Detect which cell encompasses the target text, then output its [x, y] center coordinate. 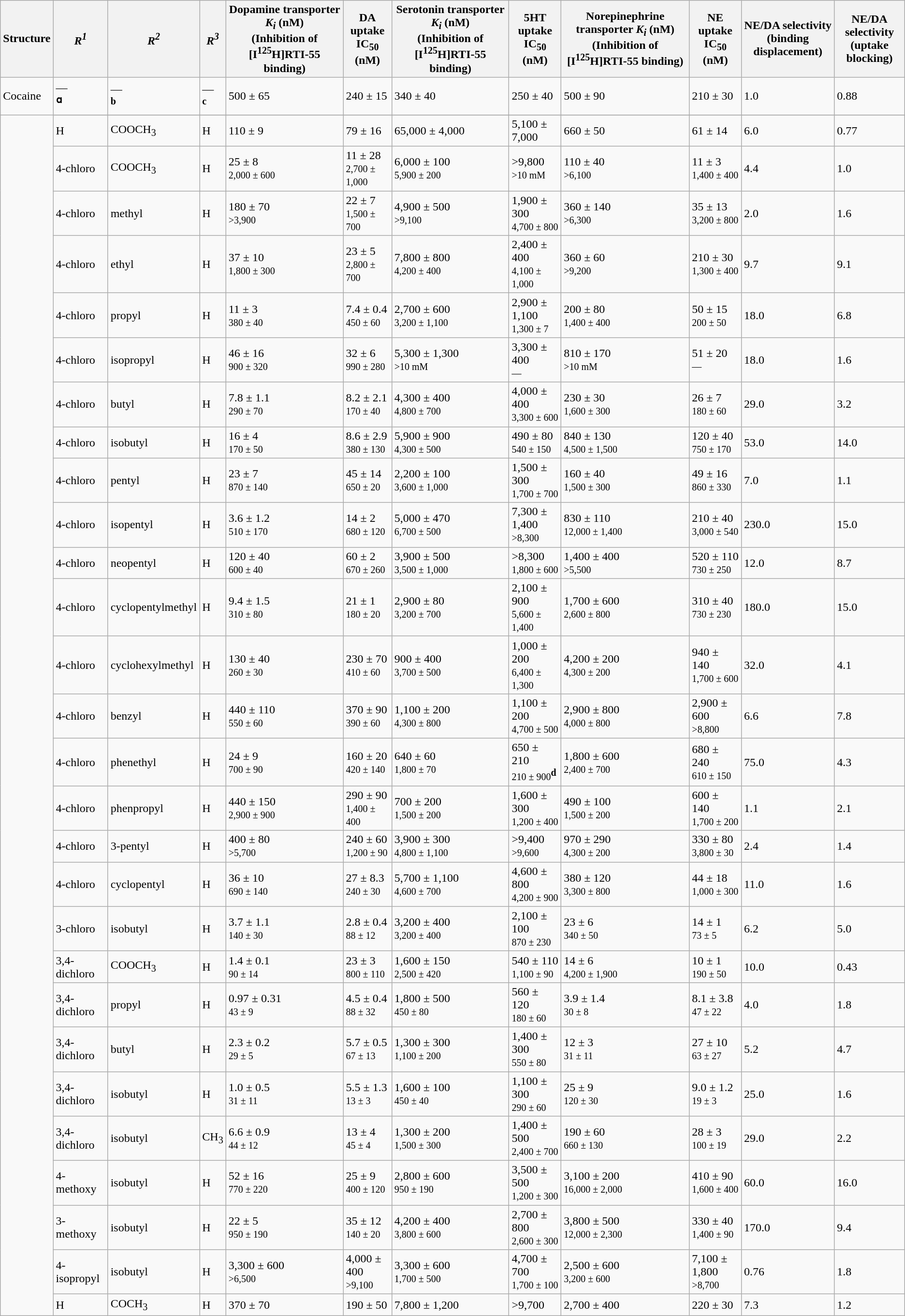
4.4 [788, 169]
11 ± 282,700 ± 1,000 [367, 169]
14 ± 64,200 ± 1,900 [626, 966]
5,700 ± 1,1004,600 ± 700 [451, 884]
3,200 ± 4003,200 ± 400 [451, 929]
1,300 ± 3001,100 ± 200 [451, 1049]
1,400 ± 300550 ± 80 [535, 1049]
1,100 ± 2004,300 ± 800 [451, 716]
370 ± 70 [284, 1305]
Norepinephrine transporter Ki (nM)(Inhibition of [I125H]RTI-55 binding) [626, 39]
4.3 [869, 762]
680 ± 240610 ± 150 [715, 762]
4.1 [869, 665]
26 ± 7180 ± 60 [715, 404]
cyclopentylmethyl [154, 607]
360 ± 60>9,200 [626, 264]
COCH3 [154, 1305]
1,300 ± 2001,500 ± 300 [451, 1139]
5.5 ± 1.313 ± 3 [367, 1094]
benzyl [154, 716]
5.0 [869, 929]
2.8 ± 0.488 ± 12 [367, 929]
23 ± 6340 ± 50 [626, 929]
1.4 ± 0.190 ± 14 [284, 966]
5,300 ± 1,300>10 mM [451, 360]
7,300 ± 1,400>8,300 [535, 525]
11 ± 31,400 ± 400 [715, 169]
330 ± 401,400 ± 90 [715, 1227]
3.9 ± 1.430 ± 8 [626, 1005]
3-chloro [80, 929]
2,800 ± 600950 ± 190 [451, 1183]
2.3 ± 0.229 ± 5 [284, 1049]
9.0 ± 1.219 ± 3 [715, 1094]
27 ± 8.3240 ± 30 [367, 884]
CH3 [213, 1139]
53.0 [788, 442]
5,000 ± 4706,700 ± 500 [451, 525]
7.3 [788, 1305]
4.0 [788, 1005]
4,000 ± 400>9,100 [367, 1272]
52 ± 16770 ± 220 [284, 1183]
6.8 [869, 315]
190 ± 50 [367, 1305]
160 ± 401,500 ± 300 [626, 480]
36 ± 10690 ± 140 [284, 884]
—b [154, 96]
46 ± 16900 ± 320 [284, 360]
phenpropyl [154, 808]
3,100 ± 20016,000 ± 2,000 [626, 1183]
5,100 ± 7,000 [535, 131]
8.6 ± 2.9380 ± 130 [367, 442]
940 ± 1401,700 ± 600 [715, 665]
14 ± 2680 ± 120 [367, 525]
2,700 ± 400 [626, 1305]
isopentyl [154, 525]
1,600 ± 1502,500 ± 420 [451, 966]
75.0 [788, 762]
60 ± 2670 ± 260 [367, 563]
110 ± 40>6,100 [626, 169]
3-pentyl [154, 846]
240 ± 15 [367, 96]
25 ± 82,000 ± 600 [284, 169]
2,400 ± 4004,100 ± 1,000 [535, 264]
1,400 ± 400>5,500 [626, 563]
79 ± 16 [367, 131]
440 ± 110550 ± 60 [284, 716]
3.2 [869, 404]
830 ± 11012,000 ± 1,400 [626, 525]
1,500 ± 3001,700 ± 700 [535, 480]
3,900 ± 3004,800 ± 1,100 [451, 846]
Serotonin transporter Ki (nM)(Inhibition of [I125H]RTI-55 binding) [451, 39]
11 ± 3380 ± 40 [284, 315]
1,800 ± 6002,400 ± 700 [626, 762]
R3 [213, 39]
2,200 ± 1003,600 ± 1,000 [451, 480]
51 ± 20— [715, 360]
4,700 ± 7001,700 ± 100 [535, 1272]
>9,700 [535, 1305]
37 ± 101,800 ± 300 [284, 264]
210 ± 403,000 ± 540 [715, 525]
pentyl [154, 480]
230.0 [788, 525]
7.8 [869, 716]
23 ± 3800 ± 110 [367, 966]
44 ± 181,000 ± 300 [715, 884]
2,900 ± 1,1001,300 ± 7 [535, 315]
210 ± 30 [715, 96]
490 ± 80540 ± 150 [535, 442]
7.8 ± 1.1290 ± 70 [284, 404]
1.0 ± 0.531 ± 11 [284, 1094]
35 ± 133,200 ± 800 [715, 213]
0.97 ± 0.3143 ± 9 [284, 1005]
8.1 ± 3.847 ± 22 [715, 1005]
22 ± 5950 ± 190 [284, 1227]
2,900 ± 803,200 ± 700 [451, 607]
6.2 [788, 929]
1.4 [869, 846]
60.0 [788, 1183]
500 ± 65 [284, 96]
120 ± 40750 ± 170 [715, 442]
190 ± 60660 ± 130 [626, 1139]
4,200 ± 2004,300 ± 200 [626, 665]
25.0 [788, 1094]
8.7 [869, 563]
130 ± 40260 ± 30 [284, 665]
410 ± 901,600 ± 400 [715, 1183]
6.6 ± 0.944 ± 12 [284, 1139]
2,100 ± 9005,600 ± 1,400 [535, 607]
1,600 ± 3001,200 ± 400 [535, 808]
2,500 ± 6003,200 ± 600 [626, 1272]
65,000 ± 4,000 [451, 131]
1.2 [869, 1305]
50 ± 15200 ± 50 [715, 315]
170.0 [788, 1227]
400 ± 80>5,700 [284, 846]
Structure [27, 39]
21 ± 1180 ± 20 [367, 607]
24 ± 9700 ± 90 [284, 762]
380 ± 1203,300 ± 800 [626, 884]
110 ± 9 [284, 131]
240 ± 601,200 ± 90 [367, 846]
4,000 ± 4003,300 ± 600 [535, 404]
>8,3001,800 ± 600 [535, 563]
520 ± 110730 ± 250 [715, 563]
28 ± 3100 ± 19 [715, 1139]
2.0 [788, 213]
NE/DA selectivity(binding displacement) [788, 39]
4,600 ± 8004,200 ± 900 [535, 884]
cyclohexylmethyl [154, 665]
ethyl [154, 264]
2,100 ± 100870 ± 230 [535, 929]
—c [213, 96]
DA uptakeIC50 (nM) [367, 39]
2,900 ± 8004,000 ± 800 [626, 716]
5.7 ± 0.567 ± 13 [367, 1049]
phenethyl [154, 762]
1,700 ± 6002,600 ± 800 [626, 607]
isopropyl [154, 360]
5.2 [788, 1049]
1,100 ± 300290 ± 60 [535, 1094]
4-methoxy [80, 1183]
32 ± 6990 ± 280 [367, 360]
810 ± 170>10 mM [626, 360]
9.4 ± 1.5310 ± 80 [284, 607]
3.6 ± 1.2510 ± 170 [284, 525]
660 ± 50 [626, 131]
360 ± 140>6,300 [626, 213]
160 ± 20420 ± 140 [367, 762]
2.1 [869, 808]
4,900 ± 500>9,100 [451, 213]
25 ± 9400 ± 120 [367, 1183]
11.0 [788, 884]
3.7 ± 1.1140 ± 30 [284, 929]
61 ± 14 [715, 131]
310 ± 40730 ± 230 [715, 607]
45 ± 14650 ± 20 [367, 480]
7,800 ± 1,200 [451, 1305]
180.0 [788, 607]
3,300 ± 400— [535, 360]
220 ± 30 [715, 1305]
14.0 [869, 442]
8.2 ± 2.1170 ± 40 [367, 404]
2,700 ± 8002,600 ± 300 [535, 1227]
35 ± 12140 ± 20 [367, 1227]
1,000 ± 2006,400 ± 1,300 [535, 665]
>9,400>9,600 [535, 846]
10 ± 1190 ± 50 [715, 966]
12 ± 331 ± 11 [626, 1049]
3-methoxy [80, 1227]
9.4 [869, 1227]
neopentyl [154, 563]
210 ± 301,300 ± 400 [715, 264]
2.2 [869, 1139]
370 ± 90390 ± 60 [367, 716]
700 ± 2001,500 ± 200 [451, 808]
R1 [80, 39]
NE uptakeIC50 (nM) [715, 39]
600 ± 1401,700 ± 200 [715, 808]
methyl [154, 213]
R2 [154, 39]
330 ± 803,800 ± 30 [715, 846]
16.0 [869, 1183]
10.0 [788, 966]
0.77 [869, 131]
7.0 [788, 480]
0.43 [869, 966]
—ɑ [80, 96]
1,600 ± 100450 ± 40 [451, 1094]
3,900 ± 5003,500 ± 1,000 [451, 563]
7,800 ± 8004,200 ± 400 [451, 264]
230 ± 301,600 ± 300 [626, 404]
120 ± 40600 ± 40 [284, 563]
250 ± 40 [535, 96]
cyclopentyl [154, 884]
23 ± 7870 ± 140 [284, 480]
970 ± 2904,300 ± 200 [626, 846]
490 ± 1001,500 ± 200 [626, 808]
900 ± 4003,700 ± 500 [451, 665]
4,200 ± 4003,800 ± 600 [451, 1227]
32.0 [788, 665]
290 ± 901,400 ± 400 [367, 808]
16 ± 4170 ± 50 [284, 442]
6.0 [788, 131]
4.7 [869, 1049]
3,300 ± 6001,700 ± 500 [451, 1272]
25 ± 9120 ± 30 [626, 1094]
Dopamine transporter Ki (nM)(Inhibition of [I125H]RTI-55 binding) [284, 39]
0.76 [788, 1272]
49 ± 16860 ± 330 [715, 480]
6,000 ± 1005,900 ± 200 [451, 169]
23 ± 52,800 ± 700 [367, 264]
9.1 [869, 264]
540 ± 1101,100 ± 90 [535, 966]
3,500 ± 5001,200 ± 300 [535, 1183]
3,800 ± 50012,000 ± 2,300 [626, 1227]
6.6 [788, 716]
2,700 ± 6003,200 ± 1,100 [451, 315]
560 ± 120180 ± 60 [535, 1005]
9.7 [788, 264]
22 ± 71,500 ± 700 [367, 213]
640 ± 601,800 ± 70 [451, 762]
2.4 [788, 846]
14 ± 173 ± 5 [715, 929]
340 ± 40 [451, 96]
1,100 ± 2004,700 ± 500 [535, 716]
7.4 ± 0.4450 ± 60 [367, 315]
5,900 ± 9004,300 ± 500 [451, 442]
440 ± 1502,900 ± 900 [284, 808]
4,300 ± 4004,800 ± 700 [451, 404]
2,900 ± 600>8,800 [715, 716]
4-isopropyl [80, 1272]
27 ± 1063 ± 27 [715, 1049]
200 ± 801,400 ± 400 [626, 315]
13 ± 445 ± 4 [367, 1139]
1,900 ± 3004,700 ± 800 [535, 213]
12.0 [788, 563]
3,300 ± 600>6,500 [284, 1272]
4.5 ± 0.488 ± 32 [367, 1005]
650 ± 210210 ± 900d [535, 762]
1,800 ± 500450 ± 80 [451, 1005]
840 ± 1304,500 ± 1,500 [626, 442]
500 ± 90 [626, 96]
180 ± 70>3,900 [284, 213]
1,400 ± 5002,400 ± 700 [535, 1139]
230 ± 70410 ± 60 [367, 665]
NE/DA selectivity(uptake blocking) [869, 39]
5HT uptakeIC50 (nM) [535, 39]
7,100 ± 1,800>8,700 [715, 1272]
Cocaine [27, 96]
>9,800>10 mM [535, 169]
0.88 [869, 96]
